Provide the (x, y) coordinate of the cell's center where the given text is located.  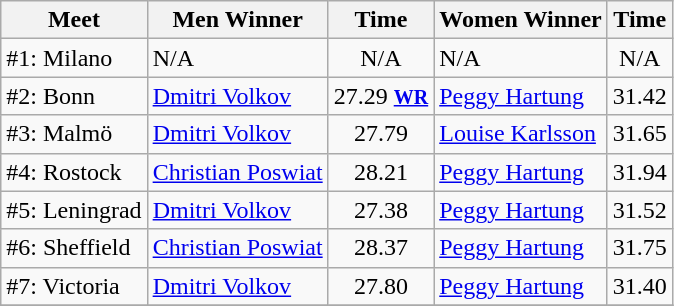
Men Winner (238, 20)
27.80 (381, 286)
31.42 (640, 96)
#6: Sheffield (74, 248)
Meet (74, 20)
27.38 (381, 210)
#7: Victoria (74, 286)
#1: Milano (74, 58)
27.29 WR (381, 96)
#3: Malmö (74, 134)
31.40 (640, 286)
31.94 (640, 172)
31.52 (640, 210)
#5: Leningrad (74, 210)
28.37 (381, 248)
#2: Bonn (74, 96)
#4: Rostock (74, 172)
31.75 (640, 248)
Women Winner (521, 20)
31.65 (640, 134)
Louise Karlsson (521, 134)
28.21 (381, 172)
27.79 (381, 134)
